Detect which cell encompasses the target text, then output its (X, Y) center coordinate. 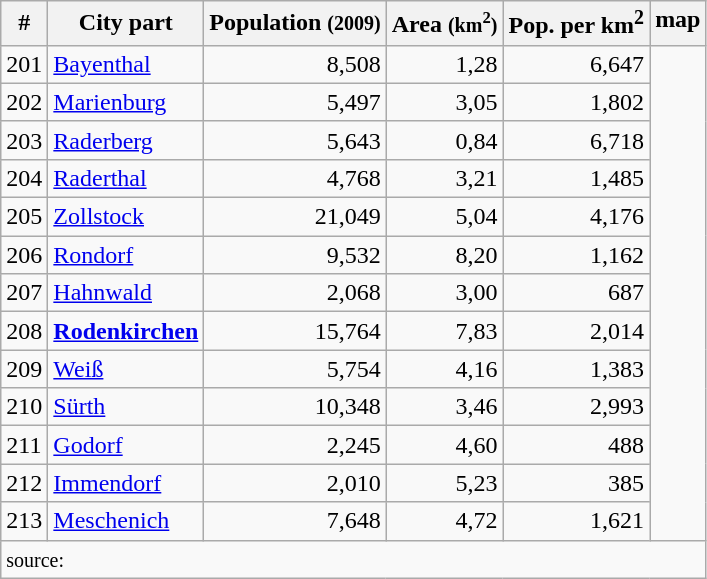
Raderthal (126, 178)
4,16 (444, 369)
1,485 (576, 178)
5,04 (444, 217)
7,648 (295, 521)
Godorf (126, 445)
3,00 (444, 293)
203 (24, 140)
Rondorf (126, 255)
687 (576, 293)
Population (2009) (295, 24)
15,764 (295, 331)
Marienburg (126, 102)
2,068 (295, 293)
1,162 (576, 255)
1,28 (444, 64)
208 (24, 331)
2,993 (576, 407)
211 (24, 445)
3,05 (444, 102)
Hahnwald (126, 293)
1,802 (576, 102)
2,014 (576, 331)
1,383 (576, 369)
Bayenthal (126, 64)
21,049 (295, 217)
Weiß (126, 369)
map (678, 24)
201 (24, 64)
212 (24, 483)
8,20 (444, 255)
8,508 (295, 64)
206 (24, 255)
6,718 (576, 140)
488 (576, 445)
5,23 (444, 483)
209 (24, 369)
# (24, 24)
10,348 (295, 407)
6,647 (576, 64)
385 (576, 483)
2,245 (295, 445)
5,497 (295, 102)
205 (24, 217)
1,621 (576, 521)
3,21 (444, 178)
City part (126, 24)
4,176 (576, 217)
9,532 (295, 255)
Raderberg (126, 140)
4,60 (444, 445)
Rodenkirchen (126, 331)
Sürth (126, 407)
5,643 (295, 140)
210 (24, 407)
5,754 (295, 369)
213 (24, 521)
Immendorf (126, 483)
207 (24, 293)
Pop. per km2 (576, 24)
4,768 (295, 178)
0,84 (444, 140)
source: (354, 559)
2,010 (295, 483)
4,72 (444, 521)
Zollstock (126, 217)
Meschenich (126, 521)
202 (24, 102)
7,83 (444, 331)
3,46 (444, 407)
204 (24, 178)
Area (km2) (444, 24)
